Return the [x, y] coordinate for the center point of the cell that contains the specified text.  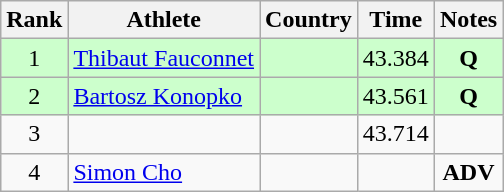
Rank [34, 20]
Simon Cho [164, 172]
Notes [468, 20]
43.384 [396, 58]
Time [396, 20]
4 [34, 172]
2 [34, 96]
ADV [468, 172]
1 [34, 58]
43.561 [396, 96]
43.714 [396, 134]
Country [309, 20]
Athlete [164, 20]
3 [34, 134]
Bartosz Konopko [164, 96]
Thibaut Fauconnet [164, 58]
